Find where the given text appears and provide that cell's center as (x, y) coordinate. 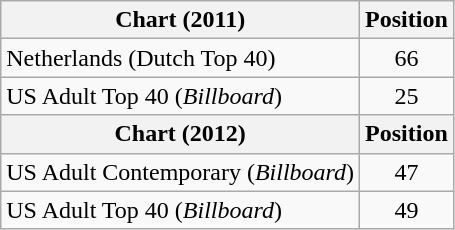
US Adult Contemporary (Billboard) (180, 172)
Chart (2011) (180, 20)
Chart (2012) (180, 134)
Netherlands (Dutch Top 40) (180, 58)
25 (407, 96)
66 (407, 58)
47 (407, 172)
49 (407, 210)
